Identify which cell holds the provided text, then report its [x, y] central coordinate. 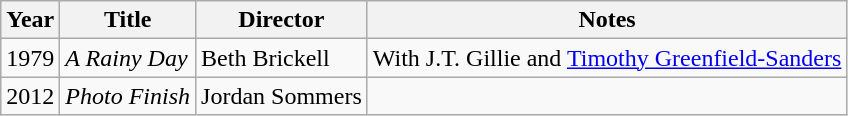
Jordan Sommers [282, 96]
1979 [30, 58]
Beth Brickell [282, 58]
With J.T. Gillie and Timothy Greenfield-Sanders [607, 58]
Notes [607, 20]
Title [128, 20]
Director [282, 20]
A Rainy Day [128, 58]
Year [30, 20]
Photo Finish [128, 96]
2012 [30, 96]
